Determine the (x, y) coordinate at the center of the cell enclosing the given text.  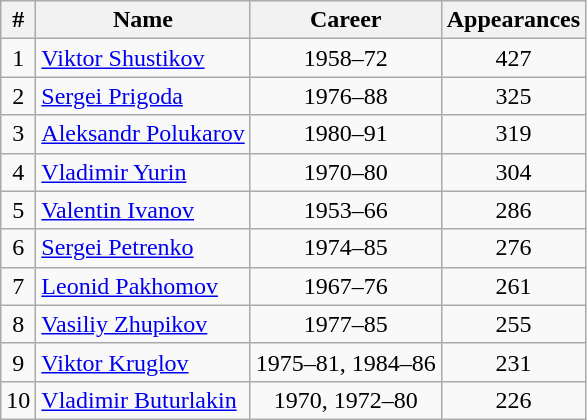
Sergei Petrenko (143, 248)
8 (18, 324)
226 (513, 400)
1970–80 (346, 172)
1977–85 (346, 324)
255 (513, 324)
Leonid Pakhomov (143, 286)
427 (513, 58)
4 (18, 172)
1970, 1972–80 (346, 400)
Sergei Prigoda (143, 96)
Vasiliy Zhupikov (143, 324)
1975–81, 1984–86 (346, 362)
1980–91 (346, 134)
1958–72 (346, 58)
1976–88 (346, 96)
7 (18, 286)
325 (513, 96)
3 (18, 134)
319 (513, 134)
Valentin Ivanov (143, 210)
Appearances (513, 20)
10 (18, 400)
286 (513, 210)
Name (143, 20)
Vladimir Yurin (143, 172)
Career (346, 20)
5 (18, 210)
Aleksandr Polukarov (143, 134)
9 (18, 362)
1953–66 (346, 210)
Vladimir Buturlakin (143, 400)
276 (513, 248)
304 (513, 172)
6 (18, 248)
2 (18, 96)
Viktor Shustikov (143, 58)
1967–76 (346, 286)
1 (18, 58)
Viktor Kruglov (143, 362)
1974–85 (346, 248)
# (18, 20)
261 (513, 286)
231 (513, 362)
